Output the (x, y) coordinate of the center of the cell containing the given text.  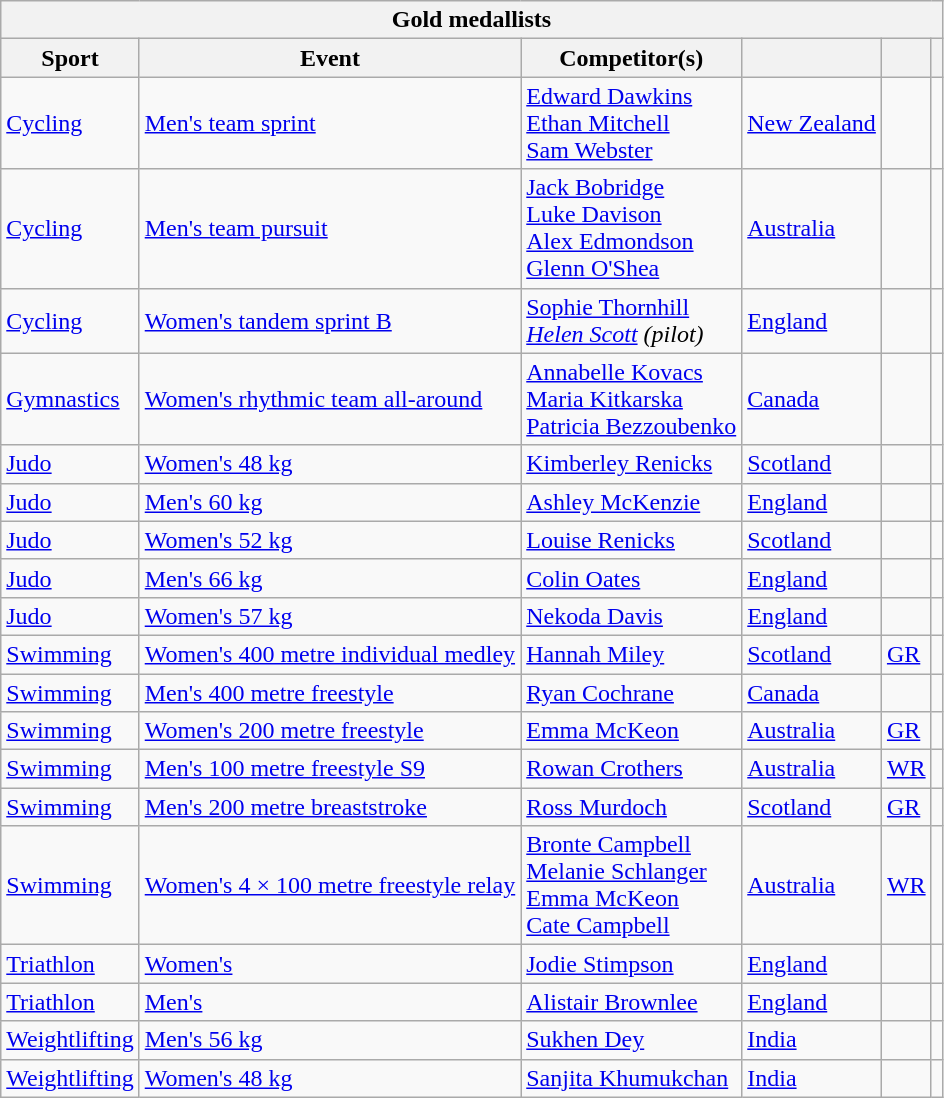
Women's 57 kg (330, 616)
Alistair Brownlee (632, 1002)
Louise Renicks (632, 540)
Ashley McKenzie (632, 502)
Women's tandem sprint B (330, 320)
Women's 4 × 100 metre freestyle relay (330, 886)
Men's team sprint (330, 123)
Edward DawkinsEthan MitchellSam Webster (632, 123)
Annabelle KovacsMaria KitkarskaPatricia Bezzoubenko (632, 399)
Men's 100 metre freestyle S9 (330, 769)
Women's rhythmic team all-around (330, 399)
Competitor(s) (632, 58)
Women's (330, 964)
Men's (330, 1002)
Gymnastics (70, 399)
Men's team pursuit (330, 228)
Men's 400 metre freestyle (330, 693)
Emma McKeon (632, 731)
Hannah Miley (632, 654)
Men's 66 kg (330, 578)
Jodie Stimpson (632, 964)
Rowan Crothers (632, 769)
Bronte CampbellMelanie SchlangerEmma McKeonCate Campbell (632, 886)
Sanjita Khumukchan (632, 1078)
Women's 52 kg (330, 540)
Women's 400 metre individual medley (330, 654)
Men's 200 metre breaststroke (330, 807)
Ross Murdoch (632, 807)
Sport (70, 58)
New Zealand (812, 123)
Gold medallists (472, 20)
Women's 200 metre freestyle (330, 731)
Sophie ThornhillHelen Scott (pilot) (632, 320)
Men's 60 kg (330, 502)
Jack BobridgeLuke DavisonAlex EdmondsonGlenn O'Shea (632, 228)
Ryan Cochrane (632, 693)
Men's 56 kg (330, 1040)
Colin Oates (632, 578)
Kimberley Renicks (632, 464)
Sukhen Dey (632, 1040)
Nekoda Davis (632, 616)
Event (330, 58)
